Return the (X, Y) coordinate for the center point of the cell that contains the specified text.  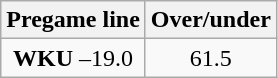
WKU –19.0 (74, 58)
61.5 (210, 58)
Over/under (210, 20)
Pregame line (74, 20)
